Output the [x, y] coordinate of the center of the cell containing the given text.  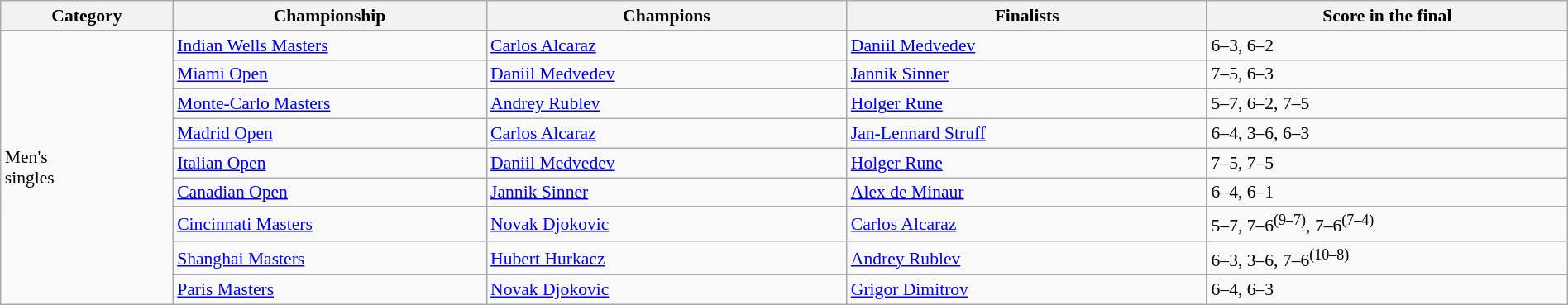
7–5, 7–5 [1387, 163]
5–7, 6–2, 7–5 [1387, 104]
Grigor Dimitrov [1027, 290]
6–3, 3–6, 7–6(10–8) [1387, 258]
Canadian Open [329, 193]
Finalists [1027, 16]
Italian Open [329, 163]
Monte-Carlo Masters [329, 104]
Shanghai Masters [329, 258]
Miami Open [329, 74]
6–4, 3–6, 6–3 [1387, 134]
Cincinnati Masters [329, 225]
Score in the final [1387, 16]
Alex de Minaur [1027, 193]
Men'ssingles [87, 168]
6–4, 6–1 [1387, 193]
6–3, 6–2 [1387, 45]
Champions [667, 16]
Category [87, 16]
Championship [329, 16]
Indian Wells Masters [329, 45]
Hubert Hurkacz [667, 258]
7–5, 6–3 [1387, 74]
Jan-Lennard Struff [1027, 134]
6–4, 6–3 [1387, 290]
Madrid Open [329, 134]
Paris Masters [329, 290]
5–7, 7–6(9–7), 7–6(7–4) [1387, 225]
